Detect which cell encompasses the target text, then output its (X, Y) center coordinate. 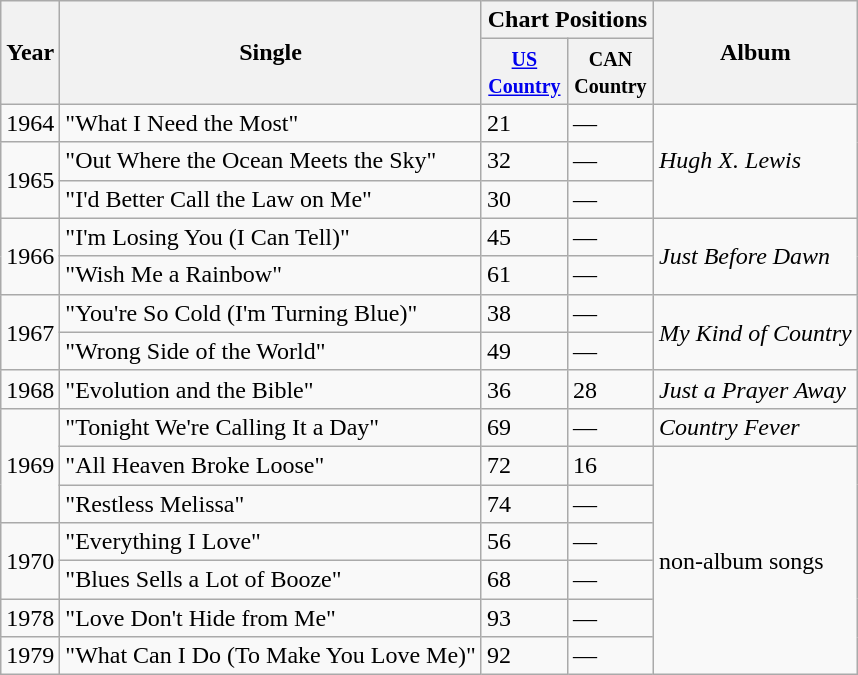
Hugh X. Lewis (756, 161)
68 (524, 580)
1969 (30, 465)
49 (524, 351)
"Out Where the Ocean Meets the Sky" (271, 161)
My Kind of Country (756, 332)
"Tonight We're Calling It a Day" (271, 427)
Single (271, 52)
45 (524, 237)
"You're So Cold (I'm Turning Blue)" (271, 313)
61 (524, 275)
21 (524, 123)
"Love Don't Hide from Me" (271, 618)
92 (524, 656)
"Wish Me a Rainbow" (271, 275)
"Everything I Love" (271, 542)
Album (756, 52)
"I'd Better Call the Law on Me" (271, 199)
Just a Prayer Away (756, 389)
"All Heaven Broke Loose" (271, 465)
32 (524, 161)
1968 (30, 389)
72 (524, 465)
16 (610, 465)
"What Can I Do (To Make You Love Me)" (271, 656)
Chart Positions (567, 20)
"I'm Losing You (I Can Tell)" (271, 237)
1967 (30, 332)
"Wrong Side of the World" (271, 351)
CAN Country (610, 72)
36 (524, 389)
US Country (524, 72)
"Evolution and the Bible" (271, 389)
93 (524, 618)
38 (524, 313)
1979 (30, 656)
1966 (30, 256)
Year (30, 52)
28 (610, 389)
1978 (30, 618)
Country Fever (756, 427)
"Restless Melissa" (271, 503)
1970 (30, 561)
"Blues Sells a Lot of Booze" (271, 580)
1965 (30, 180)
non-album songs (756, 560)
69 (524, 427)
30 (524, 199)
"What I Need the Most" (271, 123)
74 (524, 503)
1964 (30, 123)
56 (524, 542)
Just Before Dawn (756, 256)
